Pinpoint the cell where the given text exists, returning its [x, y] midpoint coordinate. 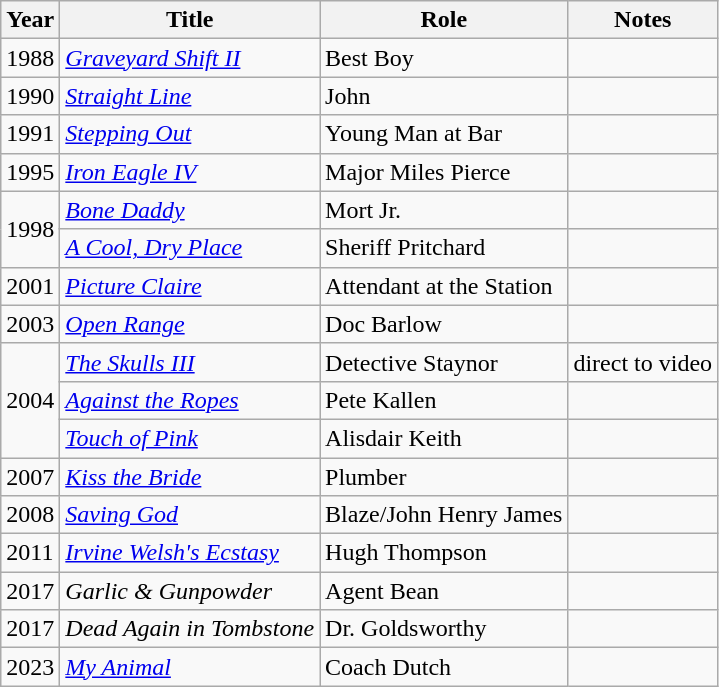
2004 [30, 400]
2003 [30, 324]
Doc Barlow [444, 324]
Blaze/John Henry James [444, 515]
Picture Claire [190, 286]
1995 [30, 172]
Mort Jr. [444, 210]
1988 [30, 58]
Straight Line [190, 96]
Irvine Welsh's Ecstasy [190, 553]
2007 [30, 477]
Kiss the Bride [190, 477]
John [444, 96]
Role [444, 20]
Major Miles Pierce [444, 172]
Young Man at Bar [444, 134]
Bone Daddy [190, 210]
My Animal [190, 667]
Coach Dutch [444, 667]
2001 [30, 286]
2008 [30, 515]
Dead Again in Tombstone [190, 629]
A Cool, Dry Place [190, 248]
Against the Ropes [190, 400]
1998 [30, 229]
Garlic & Gunpowder [190, 591]
Attendant at the Station [444, 286]
Stepping Out [190, 134]
direct to video [643, 362]
1990 [30, 96]
Hugh Thompson [444, 553]
Dr. Goldsworthy [444, 629]
Graveyard Shift II [190, 58]
Sheriff Pritchard [444, 248]
1991 [30, 134]
2011 [30, 553]
Year [30, 20]
The Skulls III [190, 362]
Alisdair Keith [444, 438]
Saving God [190, 515]
Touch of Pink [190, 438]
Open Range [190, 324]
Best Boy [444, 58]
2023 [30, 667]
Pete Kallen [444, 400]
Plumber [444, 477]
Title [190, 20]
Detective Staynor [444, 362]
Agent Bean [444, 591]
Notes [643, 20]
Iron Eagle IV [190, 172]
